Determine the (x, y) coordinate at the center of the cell enclosing the given text.  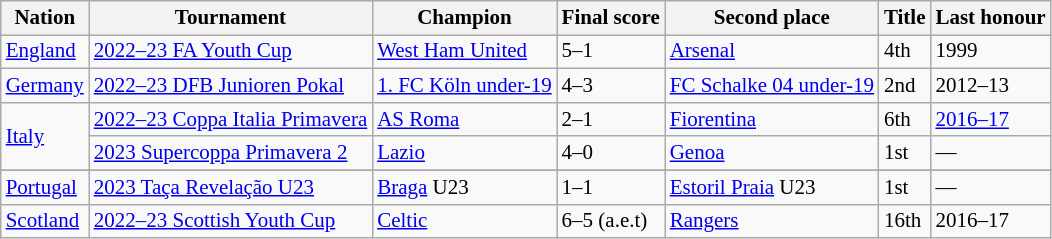
1–1 (611, 187)
Lazio (464, 153)
Second place (772, 18)
2nd (905, 86)
2022–23 Coppa Italia Primavera (230, 119)
Arsenal (772, 52)
Scotland (45, 221)
2022–23 FA Youth Cup (230, 52)
2022–23 DFB Junioren Pokal (230, 86)
Final score (611, 18)
5–1 (611, 52)
Last honour (990, 18)
Estoril Praia U23 (772, 187)
2022–23 Scottish Youth Cup (230, 221)
Braga U23 (464, 187)
2012–13 (990, 86)
FC Schalke 04 under-19 (772, 86)
Genoa (772, 153)
Fiorentina (772, 119)
1. FC Köln under-19 (464, 86)
4–0 (611, 153)
Italy (45, 136)
1999 (990, 52)
2023 Taça Revelação U23 (230, 187)
West Ham United (464, 52)
Title (905, 18)
Champion (464, 18)
Portugal (45, 187)
Rangers (772, 221)
England (45, 52)
4–3 (611, 86)
6th (905, 119)
2–1 (611, 119)
2023 Supercoppa Primavera 2 (230, 153)
6–5 (a.e.t) (611, 221)
Nation (45, 18)
Tournament (230, 18)
AS Roma (464, 119)
4th (905, 52)
Celtic (464, 221)
16th (905, 221)
Germany (45, 86)
